From the cell containing the given text, extract its center point as (x, y) coordinate. 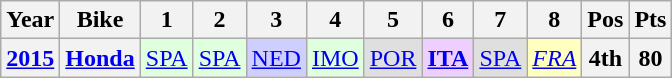
1 (166, 20)
FRA (554, 58)
Honda (100, 58)
Pts (650, 20)
80 (650, 58)
8 (554, 20)
5 (393, 20)
4 (335, 20)
NED (276, 58)
6 (448, 20)
3 (276, 20)
2 (220, 20)
4th (606, 58)
Bike (100, 20)
Pos (606, 20)
Year (30, 20)
POR (393, 58)
IMO (335, 58)
7 (500, 20)
ITA (448, 58)
2015 (30, 58)
